Locate the cell with the specified text and output its [x, y] center coordinate. 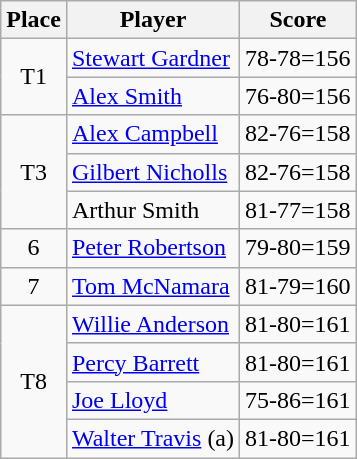
6 [34, 248]
T8 [34, 381]
Joe Lloyd [152, 400]
Arthur Smith [152, 210]
Alex Campbell [152, 134]
75-86=161 [298, 400]
T1 [34, 77]
Place [34, 20]
T3 [34, 172]
Gilbert Nicholls [152, 172]
Stewart Gardner [152, 58]
Score [298, 20]
Tom McNamara [152, 286]
78-78=156 [298, 58]
Player [152, 20]
79-80=159 [298, 248]
Percy Barrett [152, 362]
Peter Robertson [152, 248]
Willie Anderson [152, 324]
Alex Smith [152, 96]
76-80=156 [298, 96]
81-79=160 [298, 286]
81-77=158 [298, 210]
7 [34, 286]
Walter Travis (a) [152, 438]
